For the text-containing cell, return its midpoint in (X, Y) coordinate format. 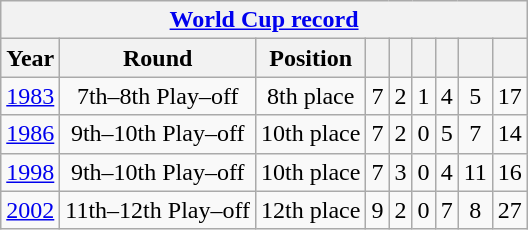
27 (510, 210)
World Cup record (264, 20)
11 (475, 172)
Position (311, 58)
Round (158, 58)
12th place (311, 210)
17 (510, 96)
1 (424, 96)
1998 (30, 172)
8 (475, 210)
2002 (30, 210)
1986 (30, 134)
14 (510, 134)
1983 (30, 96)
16 (510, 172)
Year (30, 58)
3 (400, 172)
7th–8th Play–off (158, 96)
8th place (311, 96)
11th–12th Play–off (158, 210)
9 (378, 210)
